Return (X, Y) of the center of cell containing provided text 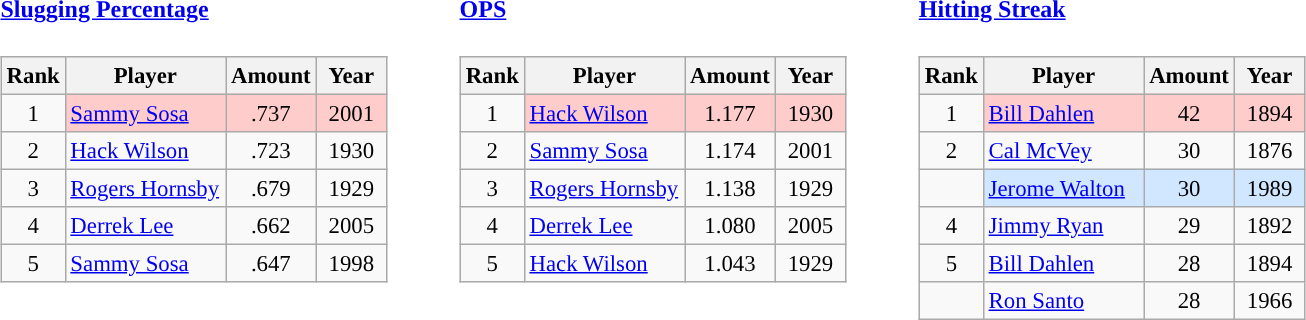
1.138 (730, 188)
1.174 (730, 150)
.647 (271, 263)
1.177 (730, 113)
.679 (271, 188)
1.080 (730, 225)
42 (1189, 113)
29 (1189, 225)
.723 (271, 150)
1998 (352, 263)
1.043 (730, 263)
1876 (1270, 150)
.662 (271, 225)
1989 (1270, 188)
Jimmy Ryan (1064, 225)
Cal McVey (1064, 150)
.737 (271, 113)
1966 (1270, 301)
1892 (1270, 225)
Ron Santo (1064, 301)
Jerome Walton (1064, 188)
